Detect which cell encompasses the target text, then output its (X, Y) center coordinate. 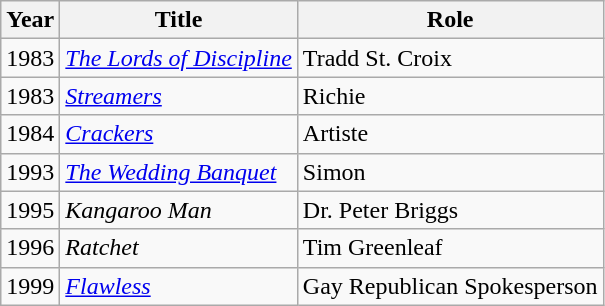
Year (30, 20)
Simon (450, 172)
1996 (30, 248)
Kangaroo Man (179, 210)
1999 (30, 286)
The Lords of Discipline (179, 58)
Tim Greenleaf (450, 248)
1993 (30, 172)
Tradd St. Croix (450, 58)
1995 (30, 210)
Flawless (179, 286)
Ratchet (179, 248)
Artiste (450, 134)
Role (450, 20)
The Wedding Banquet (179, 172)
Streamers (179, 96)
Dr. Peter Briggs (450, 210)
Title (179, 20)
Richie (450, 96)
Crackers (179, 134)
Gay Republican Spokesperson (450, 286)
1984 (30, 134)
